Identify which cell holds the provided text, then report its [X, Y] central coordinate. 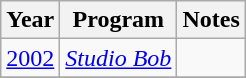
Program [118, 20]
Studio Bob [118, 58]
Notes [211, 20]
2002 [30, 58]
Year [30, 20]
